Detect which cell encompasses the target text, then output its [x, y] center coordinate. 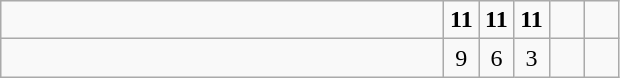
3 [532, 58]
9 [462, 58]
6 [496, 58]
